Locate the cell with the specified text and output its (X, Y) center coordinate. 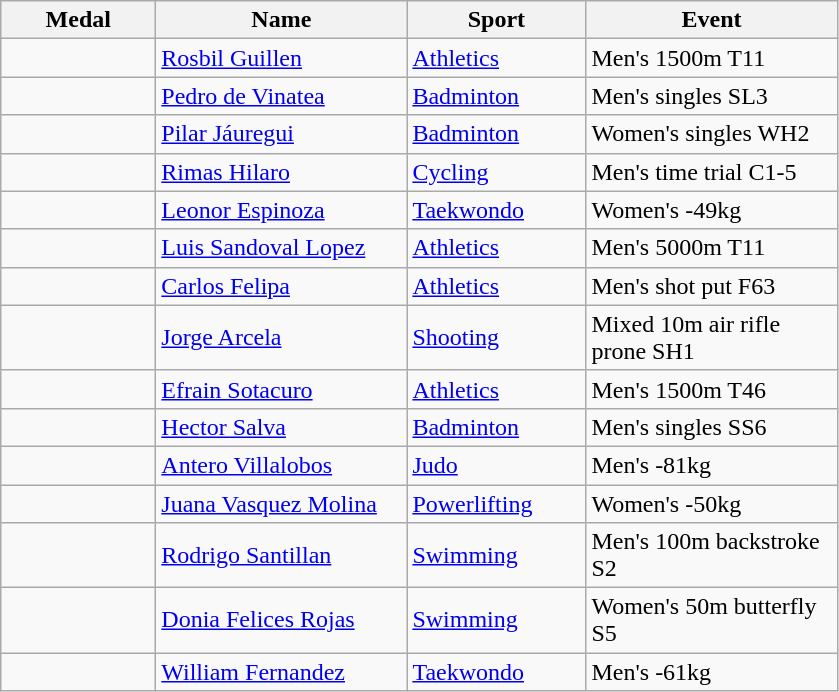
Judo (496, 465)
Pedro de Vinatea (282, 96)
Men's 1500m T11 (712, 58)
Shooting (496, 338)
Women's -50kg (712, 503)
Men's 100m backstroke S2 (712, 556)
Leonor Espinoza (282, 210)
William Fernandez (282, 672)
Donia Felices Rojas (282, 620)
Men's 5000m T11 (712, 248)
Jorge Arcela (282, 338)
Rosbil Guillen (282, 58)
Event (712, 20)
Men's -81kg (712, 465)
Name (282, 20)
Women's singles WH2 (712, 134)
Antero Villalobos (282, 465)
Mixed 10m air rifle prone SH1 (712, 338)
Hector Salva (282, 427)
Cycling (496, 172)
Men's -61kg (712, 672)
Men's shot put F63 (712, 286)
Men's singles SS6 (712, 427)
Juana Vasquez Molina (282, 503)
Men's time trial C1-5 (712, 172)
Medal (78, 20)
Men's 1500m T46 (712, 389)
Powerlifting (496, 503)
Pilar Jáuregui (282, 134)
Women's -49kg (712, 210)
Sport (496, 20)
Rodrigo Santillan (282, 556)
Men's singles SL3 (712, 96)
Rimas Hilaro (282, 172)
Luis Sandoval Lopez (282, 248)
Carlos Felipa (282, 286)
Efrain Sotacuro (282, 389)
Women's 50m butterfly S5 (712, 620)
